For the text-containing cell, return its midpoint in [X, Y] coordinate format. 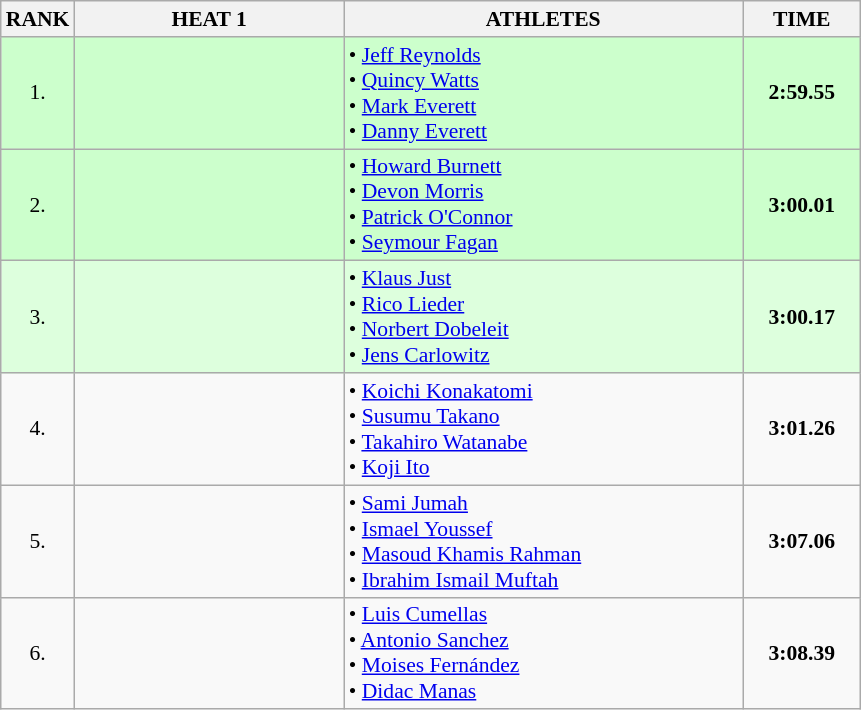
5. [38, 541]
ATHLETES [544, 19]
• Sami Jumah• Ismael Youssef• Masoud Khamis Rahman• Ibrahim Ismail Muftah [544, 541]
• Koichi Konakatomi• Susumu Takano• Takahiro Watanabe• Koji Ito [544, 429]
• Luis Cumellas• Antonio Sanchez• Moises Fernández• Didac Manas [544, 653]
2. [38, 205]
TIME [802, 19]
1. [38, 93]
3:00.17 [802, 317]
3. [38, 317]
4. [38, 429]
6. [38, 653]
• Jeff Reynolds• Quincy Watts• Mark Everett• Danny Everett [544, 93]
RANK [38, 19]
3:00.01 [802, 205]
HEAT 1 [208, 19]
• Klaus Just• Rico Lieder• Norbert Dobeleit• Jens Carlowitz [544, 317]
3:01.26 [802, 429]
3:08.39 [802, 653]
• Howard Burnett• Devon Morris• Patrick O'Connor• Seymour Fagan [544, 205]
2:59.55 [802, 93]
3:07.06 [802, 541]
